Search for the cell housing the specified text and yield its (x, y) center coordinate. 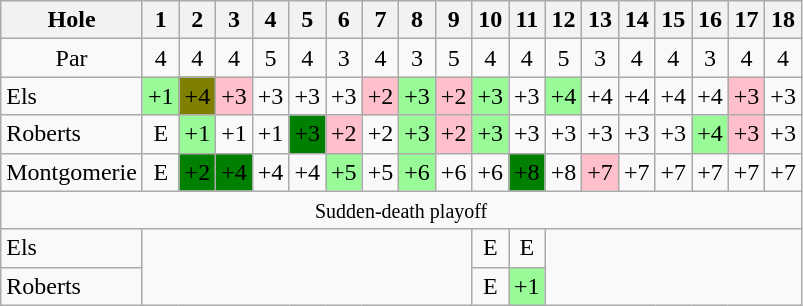
18 (784, 20)
2 (198, 20)
17 (746, 20)
14 (636, 20)
Hole (72, 20)
9 (454, 20)
11 (528, 20)
8 (418, 20)
12 (564, 20)
Par (72, 58)
10 (490, 20)
6 (344, 20)
Montgomerie (72, 172)
Sudden-death playoff (402, 210)
13 (600, 20)
7 (380, 20)
16 (710, 20)
15 (674, 20)
1 (160, 20)
